From the cell containing the given text, extract its center point as [X, Y] coordinate. 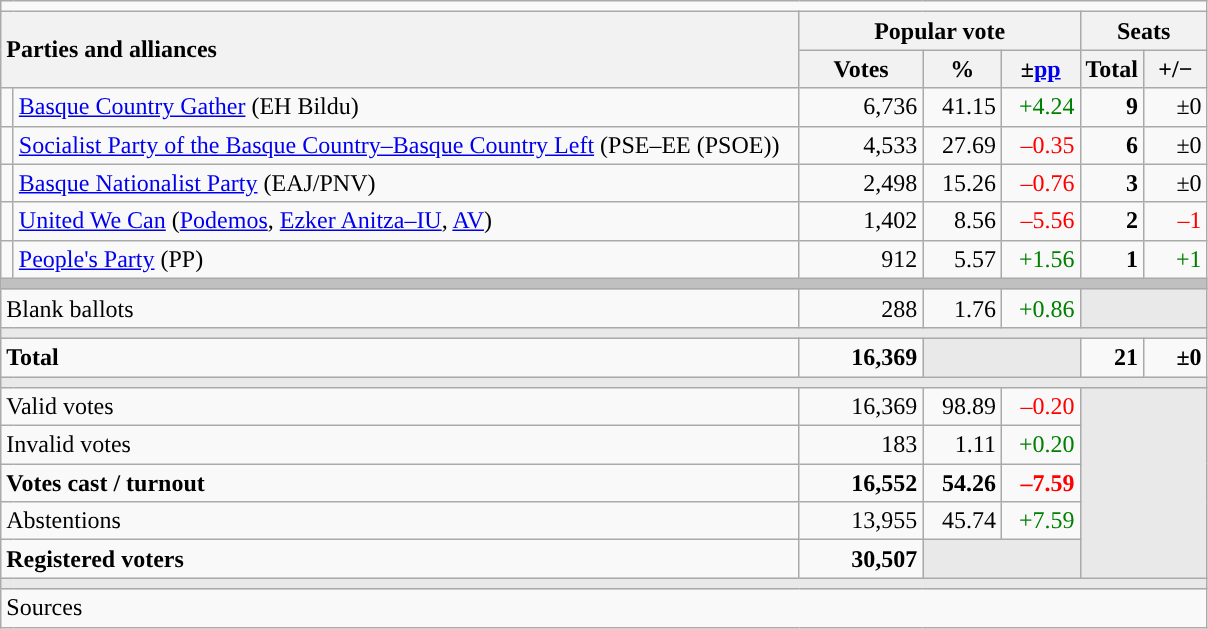
41.15 [962, 107]
+7.59 [1040, 521]
% [962, 69]
+1 [1176, 259]
–7.59 [1040, 483]
5.57 [962, 259]
98.89 [962, 407]
1,402 [861, 221]
Abstentions [400, 521]
Basque Country Gather (EH Bildu) [406, 107]
Blank ballots [400, 308]
Invalid votes [400, 445]
3 [1112, 183]
15.26 [962, 183]
21 [1112, 357]
Basque Nationalist Party (EAJ/PNV) [406, 183]
United We Can (Podemos, Ezker Anitza–IU, AV) [406, 221]
288 [861, 308]
Votes [861, 69]
Valid votes [400, 407]
+1.56 [1040, 259]
+4.24 [1040, 107]
6 [1112, 145]
Seats [1144, 31]
–0.20 [1040, 407]
45.74 [962, 521]
1 [1112, 259]
Registered voters [400, 559]
Votes cast / turnout [400, 483]
2 [1112, 221]
+0.20 [1040, 445]
4,533 [861, 145]
27.69 [962, 145]
Socialist Party of the Basque Country–Basque Country Left (PSE–EE (PSOE)) [406, 145]
–0.76 [1040, 183]
30,507 [861, 559]
Popular vote [940, 31]
Parties and alliances [400, 50]
1.11 [962, 445]
+/− [1176, 69]
16,552 [861, 483]
13,955 [861, 521]
Sources [604, 608]
–5.56 [1040, 221]
±pp [1040, 69]
54.26 [962, 483]
9 [1112, 107]
1.76 [962, 308]
–1 [1176, 221]
+0.86 [1040, 308]
912 [861, 259]
6,736 [861, 107]
People's Party (PP) [406, 259]
–0.35 [1040, 145]
183 [861, 445]
8.56 [962, 221]
2,498 [861, 183]
